Locate the cell with the specified text and output its [x, y] center coordinate. 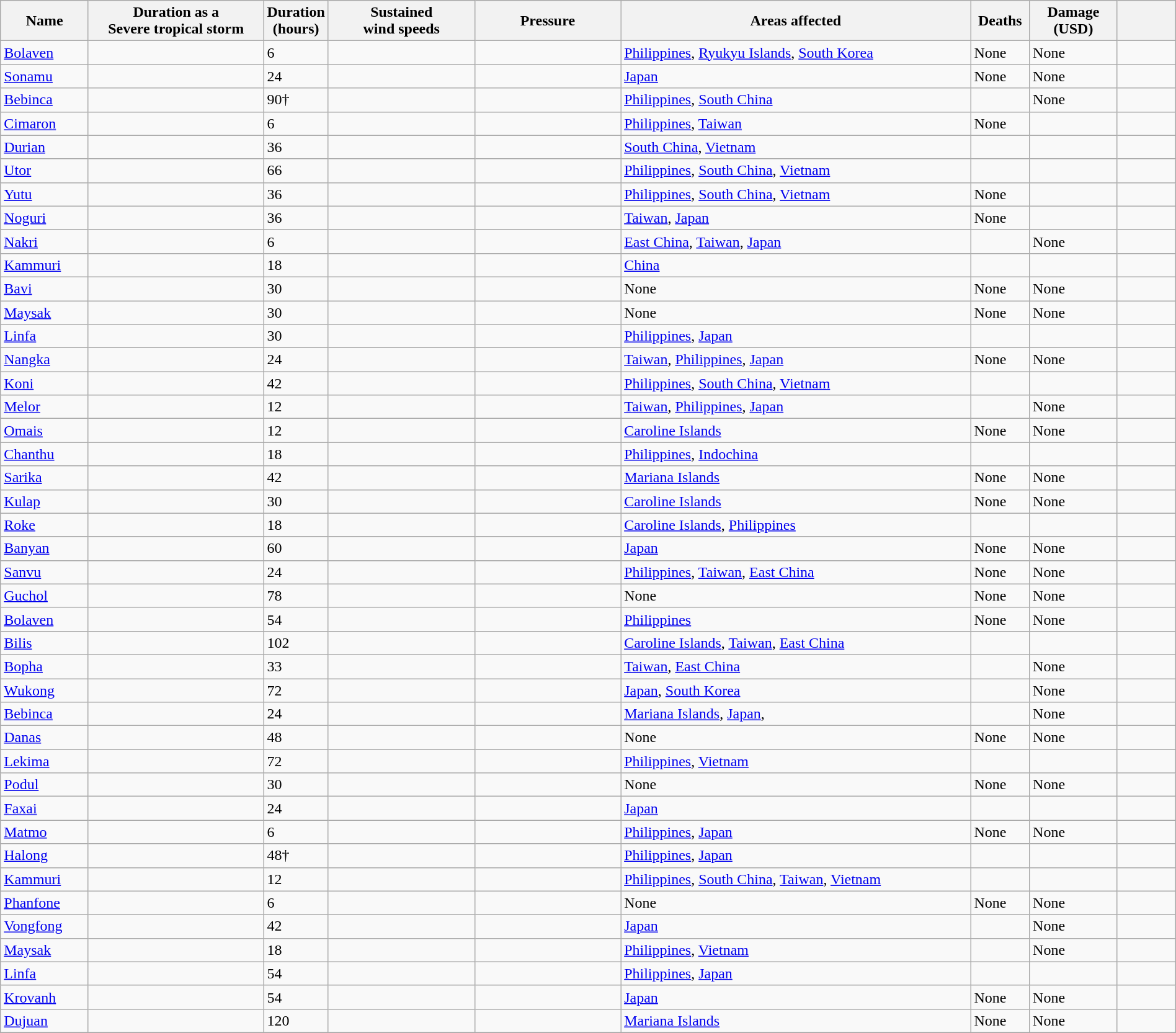
Danas [45, 738]
Dujuan [45, 1021]
102 [296, 643]
Phanfone [45, 903]
Pressure [548, 21]
Nakri [45, 241]
Krovanh [45, 997]
Name [45, 21]
Roke [45, 525]
Deaths [1000, 21]
Utor [45, 171]
Philippines, Ryukyu Islands, South Korea [796, 53]
90† [296, 100]
Podul [45, 785]
Wukong [45, 691]
33 [296, 666]
Faxai [45, 808]
Duration as aSevere tropical storm [176, 21]
Guchol [45, 596]
Philippines, South China [796, 100]
Durian [45, 147]
Bavi [45, 288]
Lekima [45, 761]
Yutu [45, 194]
Damage(USD) [1074, 21]
Nangka [45, 360]
Caroline Islands, Taiwan, East China [796, 643]
Japan, South Korea [796, 691]
Taiwan, East China [796, 666]
Taiwan, Japan [796, 218]
Bilis [45, 643]
48 [296, 738]
Areas affected [796, 21]
Noguri [45, 218]
Chanthu [45, 454]
Vongfong [45, 926]
Sanvu [45, 572]
Sonamu [45, 76]
120 [296, 1021]
Omais [45, 431]
Halong [45, 856]
Melor [45, 407]
South China, Vietnam [796, 147]
Philippines, South China, Taiwan, Vietnam [796, 879]
Koni [45, 383]
Sarika [45, 478]
48† [296, 856]
78 [296, 596]
Matmo [45, 832]
Bopha [45, 666]
East China, Taiwan, Japan [796, 241]
Duration(hours) [296, 21]
66 [296, 171]
Philippines, Taiwan, East China [796, 572]
Mariana Islands, Japan, [796, 714]
Cimaron [45, 123]
60 [296, 548]
China [796, 265]
Kulap [45, 501]
Sustainedwind speeds [401, 21]
Caroline Islands, Philippines [796, 525]
Philippines, Taiwan [796, 123]
Philippines, Indochina [796, 454]
Banyan [45, 548]
Philippines [796, 619]
